Locate the cell with the specified text and output its [x, y] center coordinate. 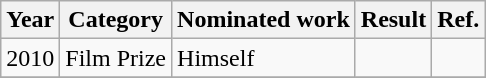
Result [393, 20]
Category [116, 20]
Year [30, 20]
2010 [30, 58]
Film Prize [116, 58]
Nominated work [264, 20]
Ref. [458, 20]
Himself [264, 58]
